Locate the cell with the specified text and output its (X, Y) center coordinate. 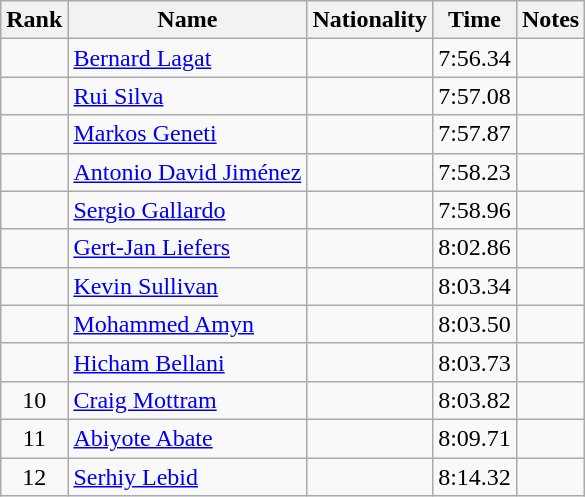
8:14.32 (475, 477)
Antonio David Jiménez (188, 172)
Craig Mottram (188, 400)
7:56.34 (475, 58)
7:57.87 (475, 134)
Name (188, 20)
11 (34, 438)
7:58.23 (475, 172)
Rui Silva (188, 96)
Serhiy Lebid (188, 477)
8:03.34 (475, 286)
Hicham Bellani (188, 362)
8:03.50 (475, 324)
Rank (34, 20)
8:09.71 (475, 438)
Bernard Lagat (188, 58)
Markos Geneti (188, 134)
Mohammed Amyn (188, 324)
Abiyote Abate (188, 438)
8:03.82 (475, 400)
Sergio Gallardo (188, 210)
Nationality (370, 20)
Kevin Sullivan (188, 286)
12 (34, 477)
8:02.86 (475, 248)
Notes (550, 20)
8:03.73 (475, 362)
Time (475, 20)
10 (34, 400)
7:57.08 (475, 96)
Gert-Jan Liefers (188, 248)
7:58.96 (475, 210)
